From the cell containing the given text, extract its center point as [x, y] coordinate. 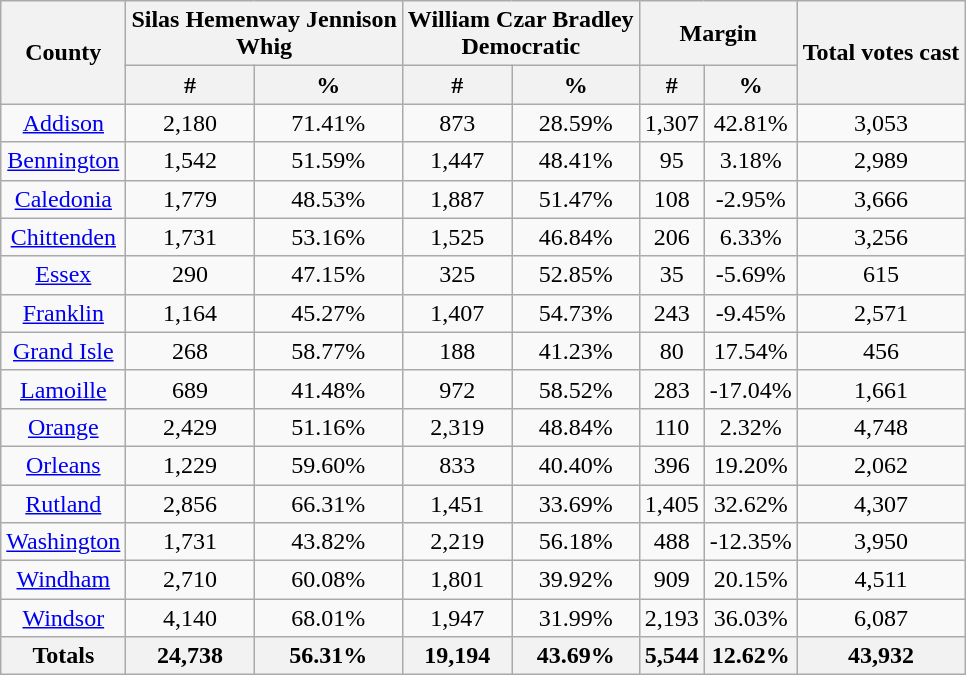
Silas Hemenway JennisonWhig [264, 34]
108 [672, 199]
43,932 [881, 656]
2,856 [190, 503]
1,229 [190, 465]
35 [672, 275]
Chittenden [64, 237]
48.53% [328, 199]
1,451 [457, 503]
325 [457, 275]
1,947 [457, 618]
Total votes cast [881, 52]
Orange [64, 427]
24,738 [190, 656]
20.15% [750, 580]
2,989 [881, 161]
41.23% [576, 351]
2,219 [457, 542]
80 [672, 351]
Rutland [64, 503]
43.82% [328, 542]
3,053 [881, 123]
2,571 [881, 313]
268 [190, 351]
48.41% [576, 161]
4,748 [881, 427]
1,447 [457, 161]
1,164 [190, 313]
54.73% [576, 313]
28.59% [576, 123]
42.81% [750, 123]
4,307 [881, 503]
2,180 [190, 123]
3.18% [750, 161]
2.32% [750, 427]
Franklin [64, 313]
456 [881, 351]
2,319 [457, 427]
31.99% [576, 618]
59.60% [328, 465]
188 [457, 351]
-2.95% [750, 199]
Essex [64, 275]
1,525 [457, 237]
4,511 [881, 580]
68.01% [328, 618]
60.08% [328, 580]
283 [672, 389]
Totals [64, 656]
Margin [718, 34]
40.40% [576, 465]
51.16% [328, 427]
33.69% [576, 503]
972 [457, 389]
32.62% [750, 503]
39.92% [576, 580]
36.03% [750, 618]
Orleans [64, 465]
45.27% [328, 313]
47.15% [328, 275]
Caledonia [64, 199]
5,544 [672, 656]
-5.69% [750, 275]
95 [672, 161]
243 [672, 313]
396 [672, 465]
Windham [64, 580]
6.33% [750, 237]
1,801 [457, 580]
-12.35% [750, 542]
56.31% [328, 656]
58.52% [576, 389]
51.47% [576, 199]
56.18% [576, 542]
6,087 [881, 618]
1,542 [190, 161]
2,062 [881, 465]
43.69% [576, 656]
William Czar BradleyDemocratic [520, 34]
488 [672, 542]
12.62% [750, 656]
1,779 [190, 199]
Washington [64, 542]
41.48% [328, 389]
52.85% [576, 275]
2,429 [190, 427]
1,661 [881, 389]
Bennington [64, 161]
51.59% [328, 161]
Lamoille [64, 389]
1,405 [672, 503]
53.16% [328, 237]
-9.45% [750, 313]
1,307 [672, 123]
2,193 [672, 618]
290 [190, 275]
615 [881, 275]
County [64, 52]
1,887 [457, 199]
873 [457, 123]
110 [672, 427]
3,666 [881, 199]
Grand Isle [64, 351]
-17.04% [750, 389]
Windsor [64, 618]
46.84% [576, 237]
66.31% [328, 503]
19.20% [750, 465]
689 [190, 389]
909 [672, 580]
71.41% [328, 123]
Addison [64, 123]
1,407 [457, 313]
19,194 [457, 656]
2,710 [190, 580]
4,140 [190, 618]
3,256 [881, 237]
58.77% [328, 351]
48.84% [576, 427]
17.54% [750, 351]
833 [457, 465]
3,950 [881, 542]
206 [672, 237]
